From the cell containing the given text, extract its center point as (x, y) coordinate. 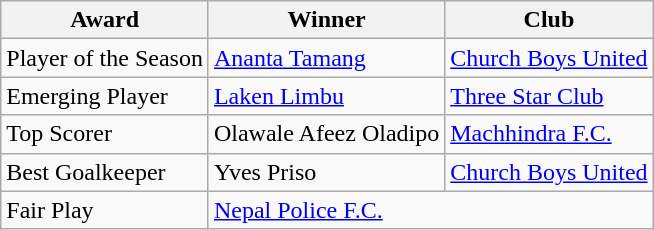
Machhindra F.C. (549, 134)
Ananta Tamang (326, 58)
Best Goalkeeper (105, 172)
Three Star Club (549, 96)
Laken Limbu (326, 96)
Fair Play (105, 210)
Nepal Police F.C. (430, 210)
Olawale Afeez Oladipo (326, 134)
Yves Priso (326, 172)
Club (549, 20)
Emerging Player (105, 96)
Award (105, 20)
Winner (326, 20)
Top Scorer (105, 134)
Player of the Season (105, 58)
